Capture the cell that displays the provided text and extract its [X, Y] central coordinate. 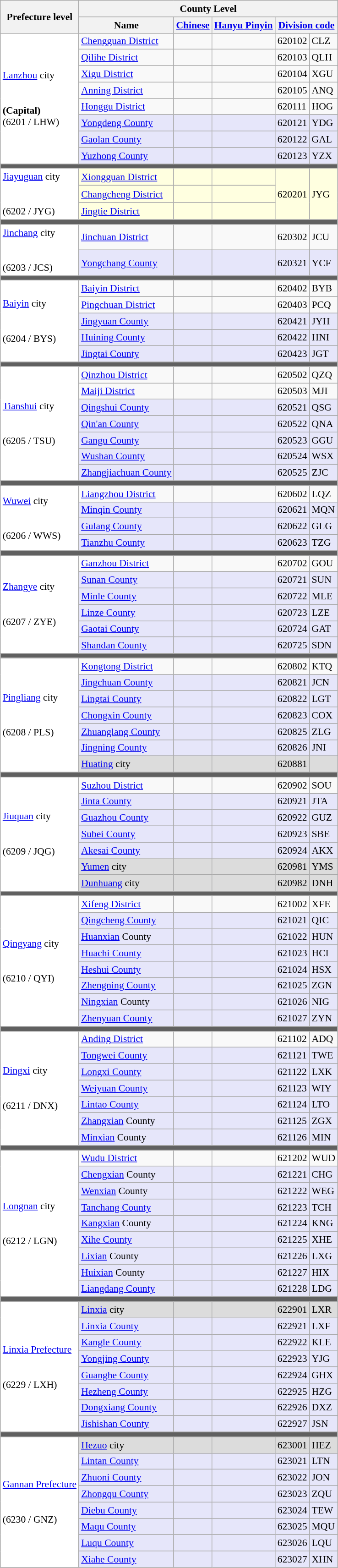
BYB [324, 289]
Shandan County [126, 646]
YCF [324, 263]
620104 [292, 74]
HUN [324, 937]
XHN [324, 1559]
Jinchuan District [126, 237]
Weiyuan County [126, 1088]
Longnan city(6212 / LGN) [39, 1223]
Subei County [126, 834]
Kangxian County [126, 1223]
620423 [292, 354]
MQU [324, 1527]
Liangdang County [126, 1289]
621126 [292, 1137]
Yongdeng County [126, 123]
Lintao County [126, 1105]
Changcheng District [126, 194]
620321 [292, 263]
ZJC [324, 473]
620523 [292, 440]
Heshui County [126, 970]
621027 [292, 1019]
Zhangxian County [126, 1121]
620103 [292, 58]
JYH [324, 321]
Wudu District [126, 1158]
620525 [292, 473]
GAL [324, 139]
623001 [292, 1445]
LDG [324, 1289]
WSX [324, 456]
620102 [292, 41]
Maiji District [126, 391]
DXZ [324, 1408]
XFE [324, 904]
JSN [324, 1424]
TCH [324, 1207]
Gangu County [126, 440]
ZGX [324, 1121]
Chengxian County [126, 1175]
Akesai County [126, 850]
LXK [324, 1072]
620621 [292, 510]
Lingtai County [126, 699]
620122 [292, 139]
PCQ [324, 305]
Sunan County [126, 580]
620121 [292, 123]
620924 [292, 850]
GLG [324, 526]
Huining County [126, 338]
Name [126, 25]
620105 [292, 90]
622901 [292, 1310]
620721 [292, 580]
621225 [292, 1240]
622925 [292, 1392]
ZYN [324, 1019]
Kangle County [126, 1343]
HOG [324, 107]
MJI [324, 391]
620722 [292, 597]
Qilihe District [126, 58]
Jinta County [126, 801]
Wushan County [126, 456]
LXG [324, 1256]
Yuzhong County [126, 156]
Jingtai County [126, 354]
620982 [292, 883]
623023 [292, 1494]
Yongjing County [126, 1359]
620403 [292, 305]
Division code [307, 25]
Wenxian County [126, 1191]
Xifeng District [126, 904]
620823 [292, 715]
Tanchang County [126, 1207]
HZG [324, 1392]
621223 [292, 1207]
Zhangjiachuan County [126, 473]
621221 [292, 1175]
Huixian County [126, 1272]
LXR [324, 1310]
QNA [324, 424]
620922 [292, 818]
Wuwei city(6206 / WWS) [39, 518]
Hezuo city [126, 1445]
620522 [292, 424]
Linze County [126, 613]
Chengguan District [126, 41]
LQU [324, 1543]
623026 [292, 1543]
620623 [292, 543]
621021 [292, 921]
621124 [292, 1105]
621026 [292, 1002]
Dunhuang city [126, 883]
620725 [292, 646]
LTO [324, 1105]
Luqu County [126, 1543]
ADQ [324, 1039]
ZQU [324, 1494]
Linxia Prefecture(6229 / LXH) [39, 1367]
LTN [324, 1461]
Lintan County [126, 1461]
621002 [292, 904]
GGU [324, 440]
MQN [324, 510]
SBE [324, 834]
620521 [292, 408]
621121 [292, 1056]
MLE [324, 597]
Yumen city [126, 867]
620421 [292, 321]
622927 [292, 1424]
LZE [324, 613]
620921 [292, 801]
Gaolan County [126, 139]
620923 [292, 834]
620422 [292, 338]
621023 [292, 953]
621122 [292, 1072]
JON [324, 1478]
JYG [324, 194]
Tianzhu County [126, 543]
TZG [324, 543]
Anning District [126, 90]
GHX [324, 1375]
YJG [324, 1359]
623027 [292, 1559]
622924 [292, 1375]
620825 [292, 732]
620622 [292, 526]
QLH [324, 58]
621123 [292, 1088]
County Level [208, 9]
623025 [292, 1527]
YDG [324, 123]
Qingshui County [126, 408]
COX [324, 715]
620723 [292, 613]
NIG [324, 1002]
Jinchang city(6203 / JCS) [39, 250]
Pingliang city(6208 / PLS) [39, 715]
620702 [292, 564]
Xiongguan District [126, 177]
620123 [292, 156]
623022 [292, 1478]
Zhangye city(6207 / ZYE) [39, 604]
621228 [292, 1289]
Minle County [126, 597]
620724 [292, 629]
TWE [324, 1056]
KNG [324, 1223]
Xigu District [126, 74]
Guazhou County [126, 818]
Qinzhou District [126, 375]
KLE [324, 1343]
Prefecture level [39, 16]
HEZ [324, 1445]
Pingchuan District [126, 305]
Baiyin District [126, 289]
621024 [292, 970]
Minxian County [126, 1137]
Qingyang city(6210 / QYI) [39, 961]
CLZ [324, 41]
YMS [324, 867]
621102 [292, 1039]
QZQ [324, 375]
ZLG [324, 732]
JCU [324, 237]
620802 [292, 666]
620881 [292, 764]
Huachi County [126, 953]
JTA [324, 801]
Jingtie District [126, 211]
Maqu County [126, 1527]
Zhengning County [126, 986]
Xiahe County [126, 1559]
620503 [292, 391]
Linxia County [126, 1326]
YZX [324, 156]
Xihe County [126, 1240]
Hezheng County [126, 1392]
Zhongqu County [126, 1494]
HCI [324, 953]
Baiyin city(6204 / BYS) [39, 321]
QSG [324, 408]
TEW [324, 1510]
Chinese [192, 25]
Zhenyuan County [126, 1019]
LGT [324, 699]
HNI [324, 338]
Jingchuan County [126, 683]
JGT [324, 354]
620402 [292, 289]
620602 [292, 494]
Gannan Prefecture(6230 / GNZ) [39, 1502]
SOU [324, 785]
Tongwei County [126, 1056]
DNH [324, 883]
Ganzhou District [126, 564]
Jiayuguan city(6202 / JYG) [39, 194]
620822 [292, 699]
621022 [292, 937]
621227 [292, 1272]
Hanyu Pinyin [244, 25]
Zhuoni County [126, 1478]
Minqin County [126, 510]
Chongxin County [126, 715]
JCN [324, 683]
623024 [292, 1510]
620981 [292, 867]
622921 [292, 1326]
Dingxi city(6211 / DNX) [39, 1088]
MIN [324, 1137]
622923 [292, 1359]
Anding District [126, 1039]
WIY [324, 1088]
Linxia city [126, 1310]
621224 [292, 1223]
HIX [324, 1272]
622926 [292, 1408]
621226 [292, 1256]
Jishishan County [126, 1424]
KTQ [324, 666]
621125 [292, 1121]
SDN [324, 646]
SUN [324, 580]
Guanghe County [126, 1375]
Qingcheng County [126, 921]
ANQ [324, 90]
Gaotai County [126, 629]
WUD [324, 1158]
Jiuquan city(6209 / JQG) [39, 834]
Yongchang County [126, 263]
620201 [292, 194]
CHG [324, 1175]
GOU [324, 564]
WEG [324, 1191]
LXF [324, 1326]
HSX [324, 970]
Jingning County [126, 748]
620821 [292, 683]
AKX [324, 850]
621202 [292, 1158]
Gulang County [126, 526]
Diebu County [126, 1510]
620302 [292, 237]
620524 [292, 456]
XGU [324, 74]
Ningxian County [126, 1002]
QIC [324, 921]
621025 [292, 986]
620111 [292, 107]
Kongtong District [126, 666]
Zhuanglang County [126, 732]
Liangzhou District [126, 494]
622922 [292, 1343]
Huanxian County [126, 937]
Lanzhou city (Capital)(6201 / LHW) [39, 98]
621222 [292, 1191]
Lixian County [126, 1256]
XHE [324, 1240]
Qin'an County [126, 424]
Jingyuan County [126, 321]
LQZ [324, 494]
GUZ [324, 818]
Suzhou District [126, 785]
JNI [324, 748]
Dongxiang County [126, 1408]
623021 [292, 1461]
620826 [292, 748]
620502 [292, 375]
Longxi County [126, 1072]
Honggu District [126, 107]
Huating city [126, 764]
ZGN [324, 986]
GAT [324, 629]
Tianshui city(6205 / TSU) [39, 423]
620902 [292, 785]
